Return [x, y] of the center of cell containing provided text 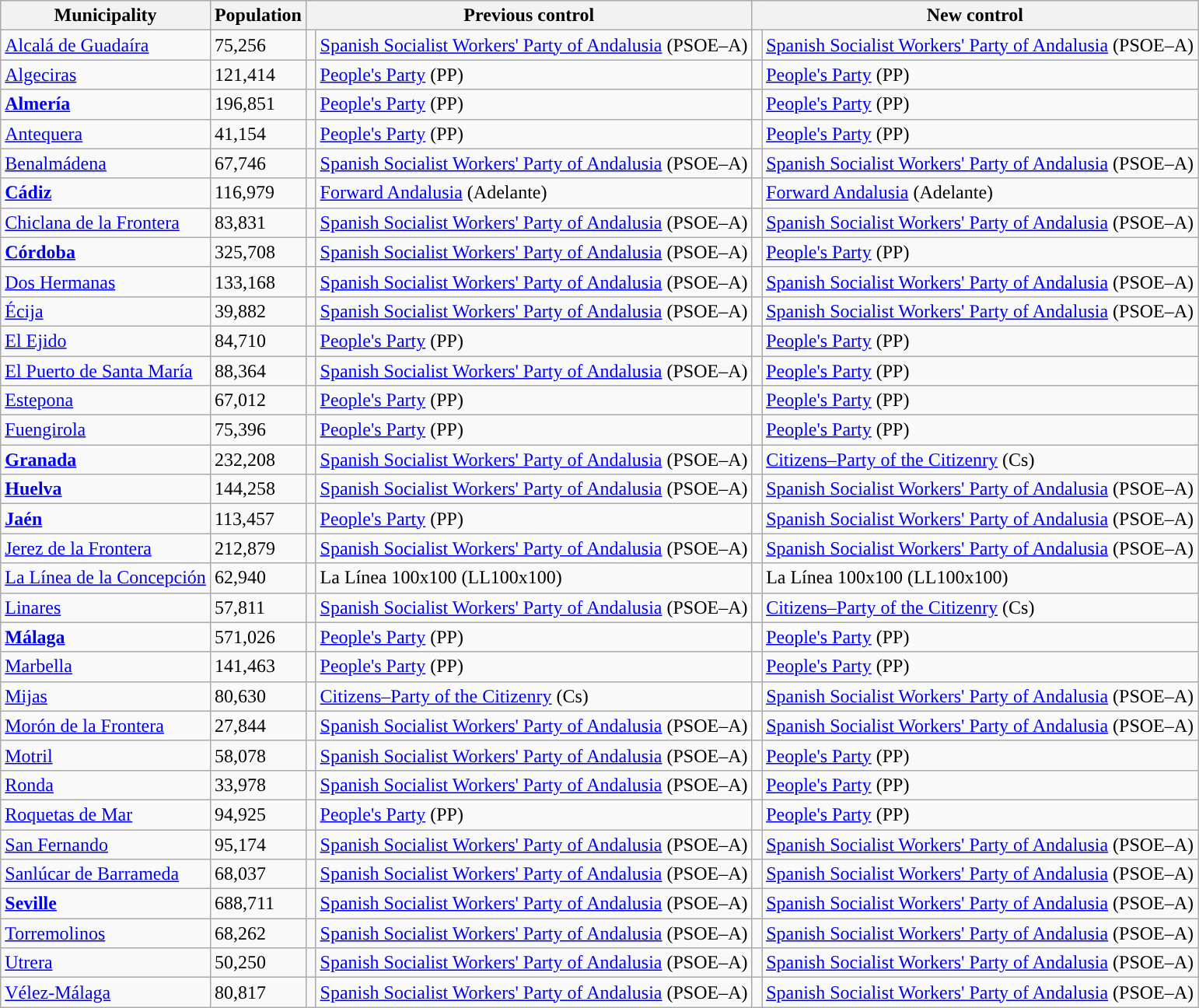
232,208 [258, 460]
113,457 [258, 519]
Granada [106, 460]
Utrera [106, 963]
Estepona [106, 401]
88,364 [258, 371]
Huelva [106, 489]
Population [258, 16]
67,012 [258, 401]
84,710 [258, 341]
Ronda [106, 785]
Motril [106, 755]
Algeciras [106, 75]
Málaga [106, 637]
Jaén [106, 519]
121,414 [258, 75]
95,174 [258, 844]
94,925 [258, 814]
Vélez-Málaga [106, 992]
196,851 [258, 104]
83,831 [258, 222]
New control [975, 16]
Mijas [106, 696]
50,250 [258, 963]
133,168 [258, 282]
325,708 [258, 252]
Linares [106, 607]
Jerez de la Frontera [106, 548]
68,037 [258, 874]
Roquetas de Mar [106, 814]
Marbella [106, 667]
212,879 [258, 548]
Cádiz [106, 193]
El Puerto de Santa María [106, 371]
39,882 [258, 311]
Benalmádena [106, 163]
33,978 [258, 785]
688,711 [258, 904]
27,844 [258, 726]
El Ejido [106, 341]
Chiclana de la Frontera [106, 222]
80,630 [258, 696]
67,746 [258, 163]
Antequera [106, 134]
Sanlúcar de Barrameda [106, 874]
571,026 [258, 637]
57,811 [258, 607]
Previous control [529, 16]
141,463 [258, 667]
75,396 [258, 430]
Municipality [106, 16]
58,078 [258, 755]
Dos Hermanas [106, 282]
Écija [106, 311]
Morón de la Frontera [106, 726]
75,256 [258, 45]
Seville [106, 904]
Alcalá de Guadaíra [106, 45]
Torremolinos [106, 933]
80,817 [258, 992]
Córdoba [106, 252]
41,154 [258, 134]
62,940 [258, 578]
La Línea de la Concepción [106, 578]
Almería [106, 104]
68,262 [258, 933]
San Fernando [106, 844]
144,258 [258, 489]
Fuengirola [106, 430]
116,979 [258, 193]
